Identify which cell holds the provided text, then report its [X, Y] central coordinate. 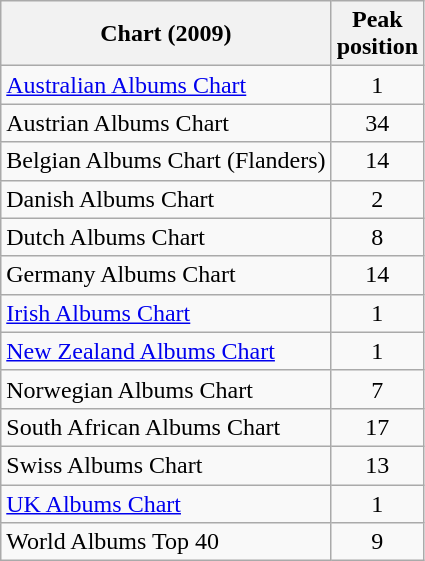
13 [377, 465]
Austrian Albums Chart [166, 123]
Swiss Albums Chart [166, 465]
17 [377, 427]
Dutch Albums Chart [166, 237]
World Albums Top 40 [166, 542]
Peakposition [377, 34]
34 [377, 123]
9 [377, 542]
South African Albums Chart [166, 427]
7 [377, 389]
Germany Albums Chart [166, 275]
Australian Albums Chart [166, 85]
2 [377, 199]
New Zealand Albums Chart [166, 351]
UK Albums Chart [166, 503]
Danish Albums Chart [166, 199]
Norwegian Albums Chart [166, 389]
8 [377, 237]
Belgian Albums Chart (Flanders) [166, 161]
Chart (2009) [166, 34]
Irish Albums Chart [166, 313]
